Output the (X, Y) coordinate of the center of the cell containing the given text.  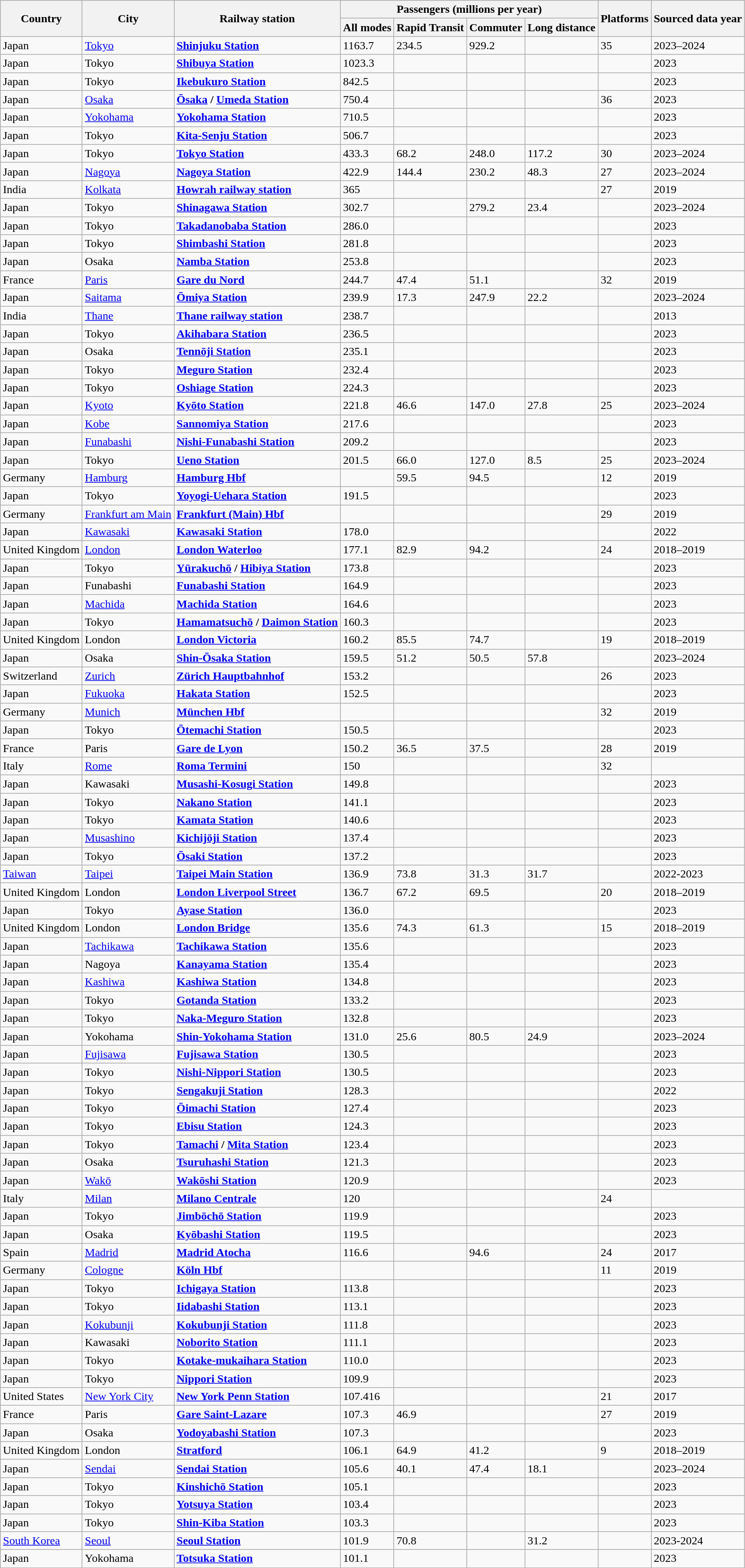
Roma Termini (257, 766)
Wakōshi Station (257, 1180)
113.8 (367, 1288)
Saitama (128, 298)
Commuter (496, 27)
Iidabashi Station (257, 1306)
Switzerland (42, 676)
London Bridge (257, 928)
Frankfurt (Main) Hbf (257, 514)
234.5 (430, 45)
Hamburg (128, 478)
159.5 (367, 658)
147.0 (496, 406)
127.4 (367, 1108)
Tennōji Station (257, 352)
Kanayama Station (257, 964)
120 (367, 1198)
Kichijōji Station (257, 838)
66.0 (430, 460)
31.3 (496, 874)
70.8 (430, 1541)
Milan (128, 1198)
141.1 (367, 802)
160.2 (367, 640)
20 (624, 892)
Yoyogi-Uehara Station (257, 496)
750.4 (367, 99)
134.8 (367, 982)
101.9 (367, 1541)
248.0 (496, 153)
Ueno Station (257, 460)
140.6 (367, 820)
149.8 (367, 784)
Thane (128, 316)
123.4 (367, 1144)
Ikebukuro Station (257, 81)
Shin-Ōsaka Station (257, 658)
221.8 (367, 406)
Ayase Station (257, 910)
Taiwan (42, 874)
1023.3 (367, 63)
Yokohama Station (257, 117)
107.416 (367, 1397)
Ōsaka / Umeda Station (257, 99)
Ōsaki Station (257, 856)
Tamachi / Mita Station (257, 1144)
9 (624, 1451)
Sengakuji Station (257, 1090)
Country (42, 18)
164.9 (367, 586)
224.3 (367, 388)
Meguro Station (257, 370)
23.4 (561, 207)
136.7 (367, 892)
144.4 (430, 171)
150.2 (367, 748)
150.5 (367, 730)
Machida Station (257, 604)
279.2 (496, 207)
Gare Saint-Lazare (257, 1415)
Fujisawa (128, 1054)
Fujisawa Station (257, 1054)
209.2 (367, 442)
46.6 (430, 406)
710.5 (367, 117)
116.6 (367, 1252)
178.0 (367, 532)
Takadanobaba Station (257, 226)
46.9 (430, 1415)
Shin-Yokohama Station (257, 1036)
Howrah railway station (257, 189)
Musashi-Kosugi Station (257, 784)
59.5 (430, 478)
31.2 (561, 1541)
41.2 (496, 1451)
74.3 (430, 928)
Nagoya Station (257, 171)
121.3 (367, 1162)
137.4 (367, 838)
110.0 (367, 1360)
Milano Centrale (257, 1198)
Sendai Station (257, 1469)
133.2 (367, 1000)
94.2 (496, 550)
Madrid Atocha (257, 1252)
Naka-Meguro Station (257, 1018)
18.1 (561, 1469)
15 (624, 928)
30 (624, 153)
Namba Station (257, 262)
Kashiwa (128, 982)
Ōimachi Station (257, 1108)
Thane railway station (257, 316)
Cologne (128, 1270)
New York City (128, 1397)
Seoul (128, 1541)
Nishi-Funabashi Station (257, 442)
152.5 (367, 694)
Köln Hbf (257, 1270)
Tachikawa Station (257, 946)
Long distance (561, 27)
Kita-Senju Station (257, 135)
Funabashi Station (257, 586)
Ichigaya Station (257, 1288)
26 (624, 676)
Kinshichō Station (257, 1487)
80.5 (496, 1036)
Spain (42, 1252)
201.5 (367, 460)
2022-2023 (698, 874)
106.1 (367, 1451)
127.0 (496, 460)
111.8 (367, 1324)
Hamamatsuchō / Daimon Station (257, 622)
128.3 (367, 1090)
160.3 (367, 622)
Fukuoka (128, 694)
238.7 (367, 316)
Nishi-Nippori Station (257, 1072)
37.5 (496, 748)
286.0 (367, 226)
City (128, 18)
2013 (698, 316)
244.7 (367, 280)
Gare de Lyon (257, 748)
Madrid (128, 1252)
117.2 (561, 153)
New York Penn Station (257, 1397)
Kawasaki Station (257, 532)
235.1 (367, 352)
29 (624, 514)
All modes (367, 27)
Shimbashi Station (257, 244)
365 (367, 189)
232.4 (367, 370)
Passengers (millions per year) (469, 9)
103.3 (367, 1523)
Yūrakuchō / Hibiya Station (257, 568)
27.8 (561, 406)
239.9 (367, 298)
433.3 (367, 153)
Frankfurt am Main (128, 514)
19 (624, 640)
Taipei Main Station (257, 874)
Gare du Nord (257, 280)
Kyōto Station (257, 406)
Platforms (624, 18)
Zürich Hauptbahnhof (257, 676)
132.8 (367, 1018)
Kobe (128, 424)
Stratford (257, 1451)
302.7 (367, 207)
Sannomiya Station (257, 424)
London Victoria (257, 640)
57.8 (561, 658)
Totsuka Station (257, 1559)
124.3 (367, 1126)
Tachikawa (128, 946)
136.0 (367, 910)
94.6 (496, 1252)
Nakano Station (257, 802)
119.9 (367, 1216)
109.9 (367, 1379)
28 (624, 748)
929.2 (496, 45)
South Korea (42, 1541)
Ebisu Station (257, 1126)
Hakata Station (257, 694)
36.5 (430, 748)
Kotake-mukaihara Station (257, 1360)
2023-2024 (698, 1541)
50.5 (496, 658)
Hamburg Hbf (257, 478)
München Hbf (257, 712)
8.5 (561, 460)
Kokubunji Station (257, 1324)
119.5 (367, 1234)
51.2 (430, 658)
51.1 (496, 280)
136.9 (367, 874)
Railway station (257, 18)
Shin-Kiba Station (257, 1523)
Yotsuya Station (257, 1505)
36 (624, 99)
Tsuruhashi Station (257, 1162)
73.8 (430, 874)
25.6 (430, 1036)
Munich (128, 712)
Machida (128, 604)
21 (624, 1397)
164.6 (367, 604)
London Waterloo (257, 550)
253.8 (367, 262)
Rapid Transit (430, 27)
Kamata Station (257, 820)
217.6 (367, 424)
35 (624, 45)
Ōtemachi Station (257, 730)
150 (367, 766)
Oshiage Station (257, 388)
Musashino (128, 838)
Shinjuku Station (257, 45)
London Liverpool Street (257, 892)
Tokyo Station (257, 153)
22.2 (561, 298)
69.5 (496, 892)
173.8 (367, 568)
64.9 (430, 1451)
United States (42, 1397)
506.7 (367, 135)
Kyoto (128, 406)
31.7 (561, 874)
Taipei (128, 874)
68.2 (430, 153)
82.9 (430, 550)
113.1 (367, 1306)
48.3 (561, 171)
Ōmiya Station (257, 298)
135.4 (367, 964)
74.7 (496, 640)
85.5 (430, 640)
Rome (128, 766)
103.4 (367, 1505)
Shibuya Station (257, 63)
153.2 (367, 676)
94.5 (496, 478)
Shinagawa Station (257, 207)
Wakō (128, 1180)
101.1 (367, 1559)
Yodoyabashi Station (257, 1433)
105.6 (367, 1469)
Kyōbashi Station (257, 1234)
247.9 (496, 298)
Kolkata (128, 189)
Sourced data year (698, 18)
Gotanda Station (257, 1000)
236.5 (367, 334)
Seoul Station (257, 1541)
Akihabara Station (257, 334)
105.1 (367, 1487)
842.5 (367, 81)
67.2 (430, 892)
61.3 (496, 928)
12 (624, 478)
Jimbōchō Station (257, 1216)
422.9 (367, 171)
281.8 (367, 244)
17.3 (430, 298)
24.9 (561, 1036)
191.5 (367, 496)
Zurich (128, 676)
177.1 (367, 550)
137.2 (367, 856)
Sendai (128, 1469)
131.0 (367, 1036)
11 (624, 1270)
Kokubunji (128, 1324)
Kashiwa Station (257, 982)
40.1 (430, 1469)
120.9 (367, 1180)
Noborito Station (257, 1342)
230.2 (496, 171)
Nippori Station (257, 1379)
111.1 (367, 1342)
1163.7 (367, 45)
